Detect which cell encompasses the target text, then output its [X, Y] center coordinate. 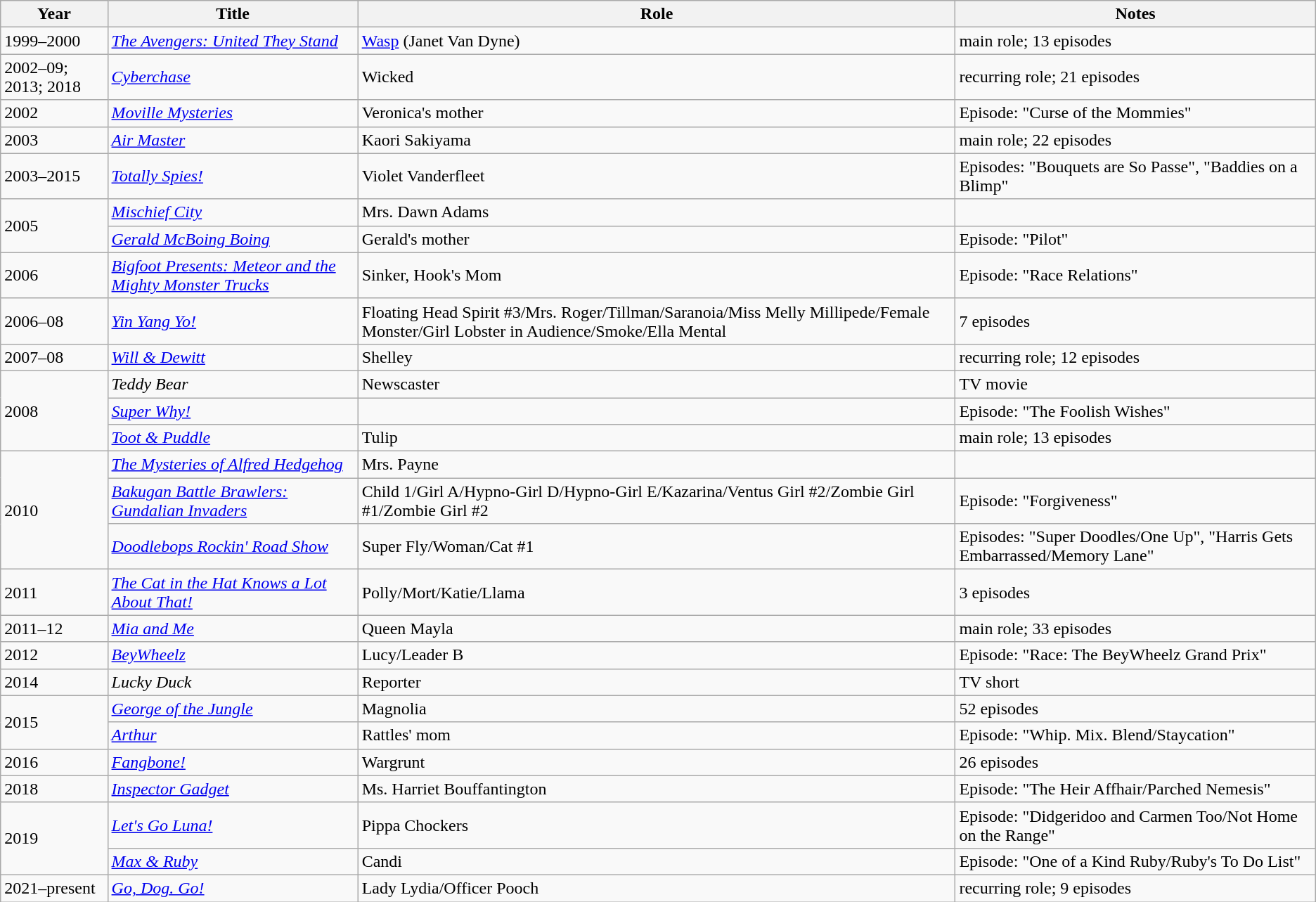
Max & Ruby [233, 861]
main role; 33 episodes [1135, 629]
2003 [54, 140]
7 episodes [1135, 321]
1999–2000 [54, 41]
Role [657, 14]
Wasp (Janet Van Dyne) [657, 41]
Year [54, 14]
Bigfoot Presents: Meteor and the Mighty Monster Trucks [233, 276]
Polly/Mort/Katie/Llama [657, 592]
Mrs. Payne [657, 465]
Episode: "Race Relations" [1135, 276]
Lucky Duck [233, 682]
Reporter [657, 682]
Child 1/Girl A/Hypno-Girl D/Hypno-Girl E/Kazarina/Ventus Girl #2/Zombie Girl #1/Zombie Girl #2 [657, 501]
Candi [657, 861]
Teddy Bear [233, 384]
Toot & Puddle [233, 438]
Inspector Gadget [233, 789]
2005 [54, 226]
Mia and Me [233, 629]
George of the Jungle [233, 709]
Doodlebops Rockin' Road Show [233, 547]
Fangbone! [233, 762]
main role; 22 episodes [1135, 140]
Gerald's mother [657, 239]
Pippa Chockers [657, 825]
Bakugan Battle Brawlers: Gundalian Invaders [233, 501]
Title [233, 14]
Mischief City [233, 212]
Wicked [657, 77]
2002–09; 2013; 2018 [54, 77]
52 episodes [1135, 709]
Sinker, Hook's Mom [657, 276]
Totally Spies! [233, 176]
The Avengers: United They Stand [233, 41]
Newscaster [657, 384]
2003–2015 [54, 176]
Magnolia [657, 709]
2006–08 [54, 321]
Episode: "Whip. Mix. Blend/Staycation" [1135, 735]
26 episodes [1135, 762]
Arthur [233, 735]
2015 [54, 722]
Veronica's mother [657, 113]
The Cat in the Hat Knows a Lot About That! [233, 592]
Super Why! [233, 411]
2011–12 [54, 629]
2011 [54, 592]
recurring role; 12 episodes [1135, 357]
Let's Go Luna! [233, 825]
Episode: "Pilot" [1135, 239]
Will & Dewitt [233, 357]
Episode: "Race: The BeyWheelz Grand Prix" [1135, 655]
2008 [54, 411]
2012 [54, 655]
2014 [54, 682]
Episodes: "Bouquets are So Passe", "Baddies on a Blimp" [1135, 176]
Mrs. Dawn Adams [657, 212]
Yin Yang Yo! [233, 321]
TV movie [1135, 384]
BeyWheelz [233, 655]
Lucy/Leader B [657, 655]
Wargrunt [657, 762]
2021–present [54, 888]
Violet Vanderfleet [657, 176]
2002 [54, 113]
Cyberchase [233, 77]
2006 [54, 276]
Shelley [657, 357]
Lady Lydia/Officer Pooch [657, 888]
Go, Dog. Go! [233, 888]
Moville Mysteries [233, 113]
Air Master [233, 140]
2018 [54, 789]
2019 [54, 838]
Episodes: "Super Doodles/One Up", "Harris Gets Embarrassed/Memory Lane" [1135, 547]
Kaori Sakiyama [657, 140]
Super Fly/Woman/Cat #1 [657, 547]
Episode: "Forgiveness" [1135, 501]
Episode: "Didgeridoo and Carmen Too/Not Home on the Range" [1135, 825]
Queen Mayla [657, 629]
The Mysteries of Alfred Hedgehog [233, 465]
Notes [1135, 14]
Episode: "The Foolish Wishes" [1135, 411]
Floating Head Spirit #3/Mrs. Roger/Tillman/Saranoia/Miss Melly Millipede/Female Monster/Girl Lobster in Audience/Smoke/Ella Mental [657, 321]
2010 [54, 510]
Gerald McBoing Boing [233, 239]
Episode: "One of a Kind Ruby/Ruby's To Do List" [1135, 861]
Tulip [657, 438]
Ms. Harriet Bouffantington [657, 789]
Rattles' mom [657, 735]
3 episodes [1135, 592]
recurring role; 21 episodes [1135, 77]
2016 [54, 762]
TV short [1135, 682]
Episode: "Curse of the Mommies" [1135, 113]
recurring role; 9 episodes [1135, 888]
Episode: "The Heir Affhair/Parched Nemesis" [1135, 789]
2007–08 [54, 357]
